For the text-containing cell, return its midpoint in (X, Y) coordinate format. 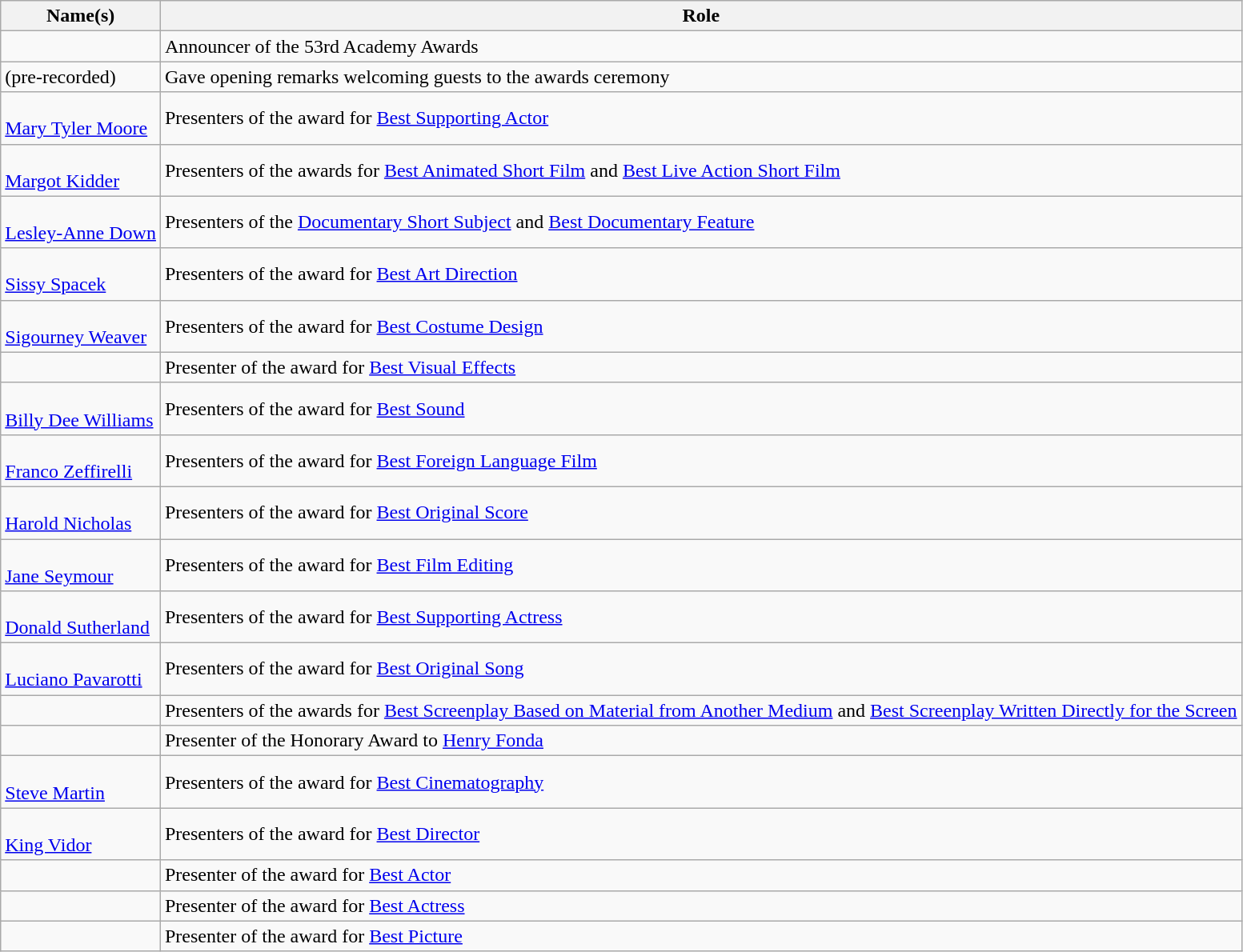
Jane Seymour (81, 565)
Presenter of the award for Best Actress (701, 906)
Role (701, 16)
Presenters of the awards for Best Screenplay Based on Material from Another Medium and Best Screenplay Written Directly for the Screen (701, 710)
Presenter of the Honorary Award to Henry Fonda (701, 741)
Presenters of the award for Best Supporting Actor (701, 118)
Presenters of the award for Best Art Direction (701, 274)
Presenters of the award for Best Original Song (701, 669)
Lesley-Anne Down (81, 222)
Harold Nicholas (81, 512)
Presenters of the award for Best Film Editing (701, 565)
Announcer of the 53rd Academy Awards (701, 46)
Presenters of the award for Best Foreign Language Film (701, 461)
Steve Martin (81, 782)
Luciano Pavarotti (81, 669)
Presenters of the award for Best Director (701, 834)
King Vidor (81, 834)
Sigourney Weaver (81, 326)
Presenters of the award for Best Costume Design (701, 326)
Franco Zeffirelli (81, 461)
Presenter of the award for Best Visual Effects (701, 367)
Mary Tyler Moore (81, 118)
Presenters of the Documentary Short Subject and Best Documentary Feature (701, 222)
Presenters of the award for Best Sound (701, 408)
Presenters of the award for Best Cinematography (701, 782)
Sissy Spacek (81, 274)
Donald Sutherland (81, 618)
Presenters of the award for Best Original Score (701, 512)
Presenters of the award for Best Supporting Actress (701, 618)
(pre-recorded) (81, 77)
Billy Dee Williams (81, 408)
Margot Kidder (81, 170)
Gave opening remarks welcoming guests to the awards ceremony (701, 77)
Presenter of the award for Best Picture (701, 936)
Presenter of the award for Best Actor (701, 875)
Presenters of the awards for Best Animated Short Film and Best Live Action Short Film (701, 170)
Name(s) (81, 16)
